Pinpoint the cell where the given text exists, returning its (X, Y) midpoint coordinate. 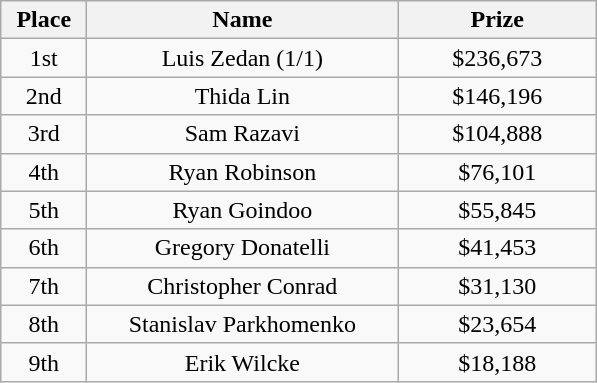
$146,196 (498, 96)
4th (44, 172)
Thida Lin (242, 96)
$31,130 (498, 286)
2nd (44, 96)
Ryan Goindoo (242, 210)
$104,888 (498, 134)
Place (44, 20)
Luis Zedan (1/1) (242, 58)
7th (44, 286)
5th (44, 210)
$236,673 (498, 58)
$76,101 (498, 172)
$23,654 (498, 324)
Stanislav Parkhomenko (242, 324)
8th (44, 324)
6th (44, 248)
9th (44, 362)
Prize (498, 20)
Christopher Conrad (242, 286)
$55,845 (498, 210)
3rd (44, 134)
Erik Wilcke (242, 362)
Name (242, 20)
$41,453 (498, 248)
Sam Razavi (242, 134)
$18,188 (498, 362)
1st (44, 58)
Ryan Robinson (242, 172)
Gregory Donatelli (242, 248)
